Determine the [x, y] coordinate at the center of the cell enclosing the given text.  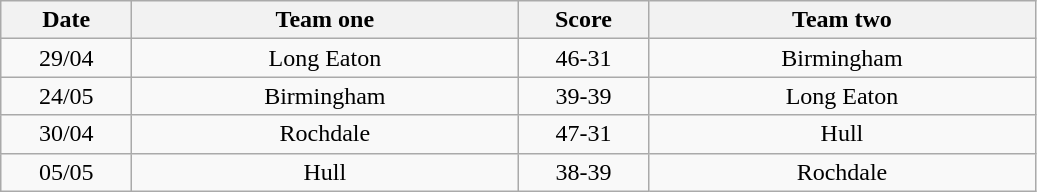
39-39 [584, 96]
29/04 [66, 58]
Team one [325, 20]
Score [584, 20]
24/05 [66, 96]
38-39 [584, 172]
Team two [842, 20]
47-31 [584, 134]
30/04 [66, 134]
05/05 [66, 172]
46-31 [584, 58]
Date [66, 20]
